Capture the cell that displays the provided text and extract its [x, y] central coordinate. 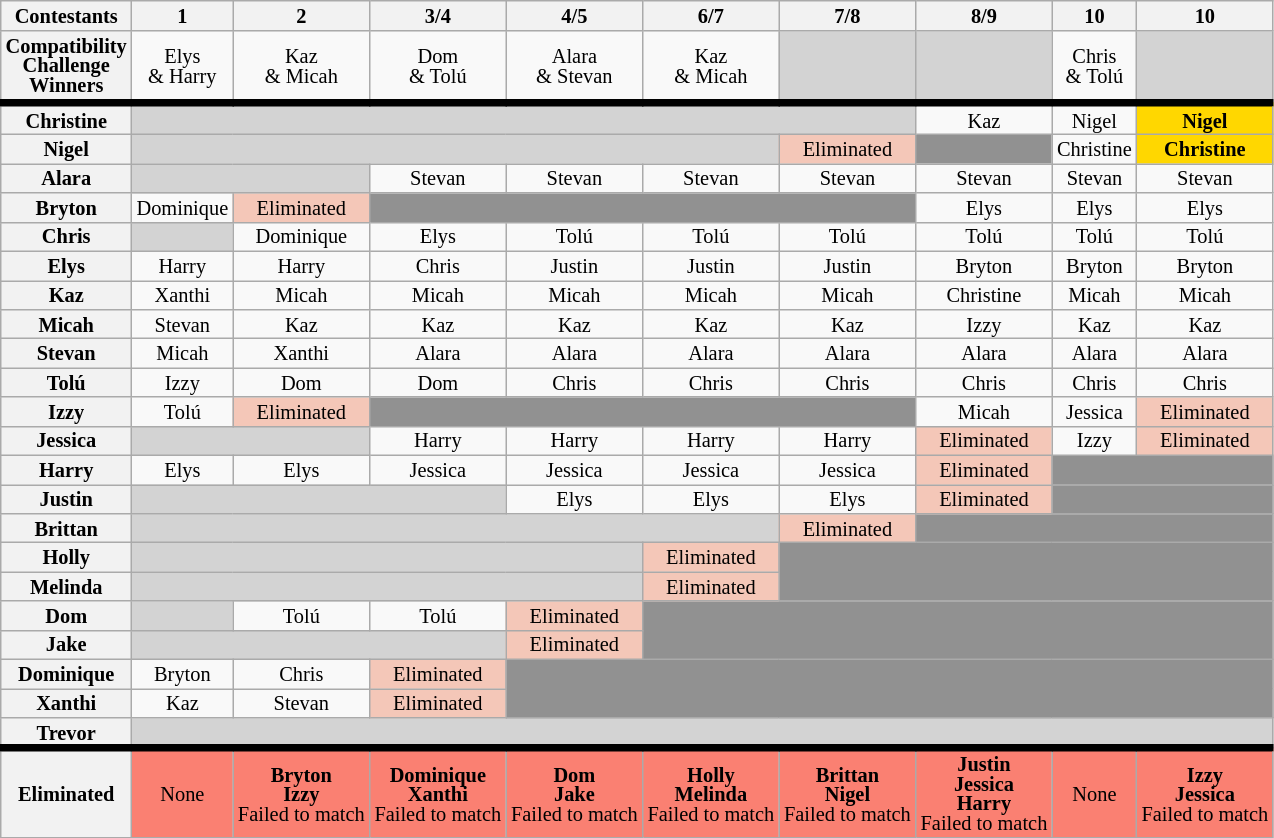
BrytonIzzyFailed to match [302, 792]
1 [182, 16]
CompatibilityChallengeWinners [66, 66]
4/5 [574, 16]
Elys& Harry [182, 66]
Melinda [66, 586]
7/8 [848, 16]
6/7 [712, 16]
3/4 [438, 16]
Jake [66, 644]
Holly [66, 556]
Trevor [66, 732]
BrittanNigelFailed to match [848, 792]
DomJakeFailed to match [574, 792]
Dom& Tolú [438, 66]
JustinJessicaHarryFailed to match [984, 792]
DominiqueXanthiFailed to match [438, 792]
Brittan [66, 528]
2 [302, 16]
HollyMelindaFailed to match [712, 792]
Chris& Tolú [1094, 66]
IzzyJessicaFailed to match [1206, 792]
Contestants [66, 16]
Alara& Stevan [574, 66]
8/9 [984, 16]
